For the text-containing cell, return its midpoint in (x, y) coordinate format. 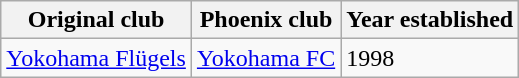
Yokohama FC (266, 58)
1998 (430, 58)
Original club (96, 20)
Phoenix club (266, 20)
Yokohama Flügels (96, 58)
Year established (430, 20)
